Pinpoint the cell where the given text exists, returning its [x, y] midpoint coordinate. 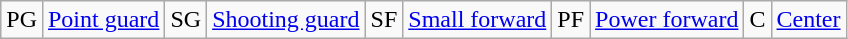
SG [186, 20]
PF [571, 20]
Center [808, 20]
Point guard [103, 20]
Small forward [478, 20]
PG [22, 20]
C [758, 20]
Shooting guard [286, 20]
SF [384, 20]
Power forward [667, 20]
